Return [X, Y] of the center of cell containing provided text 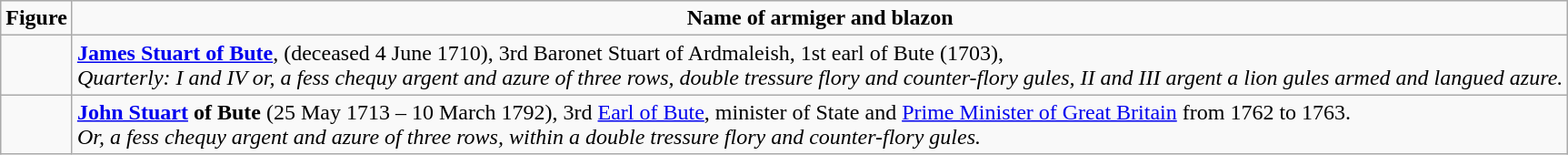
Name of armiger and blazon [820, 18]
Figure [36, 18]
